From the cell containing the given text, extract its center point as (x, y) coordinate. 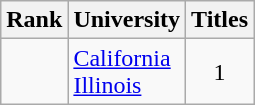
Rank (34, 20)
University (127, 20)
1 (220, 72)
Titles (220, 20)
CaliforniaIllinois (127, 72)
